Capture the cell that displays the provided text and extract its (X, Y) central coordinate. 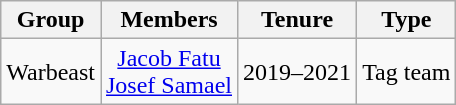
Group (51, 20)
Tag team (406, 72)
Members (168, 20)
Warbeast (51, 72)
2019–2021 (298, 72)
Type (406, 20)
Jacob FatuJosef Samael (168, 72)
Tenure (298, 20)
